Detect which cell encompasses the target text, then output its (X, Y) center coordinate. 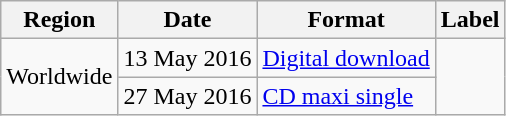
Label (470, 20)
13 May 2016 (188, 58)
Format (346, 20)
CD maxi single (346, 96)
Digital download (346, 58)
27 May 2016 (188, 96)
Region (60, 20)
Date (188, 20)
Worldwide (60, 77)
